Return [x, y] of the center of cell containing provided text 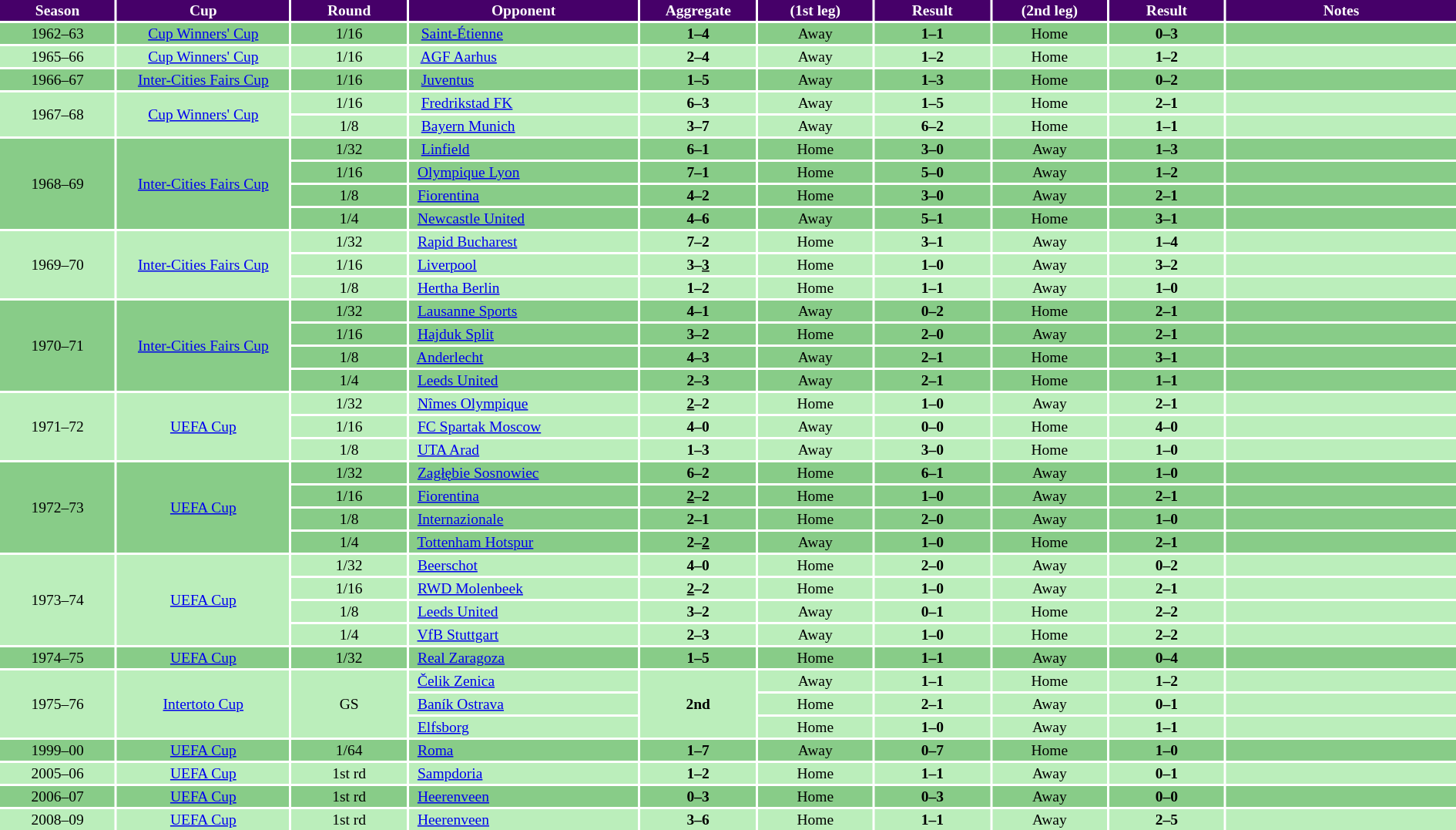
3–7 [698, 126]
Roma [524, 751]
1973–74 [57, 600]
1999–00 [57, 751]
Real Zaragoza [524, 658]
1974–75 [57, 658]
2nd [698, 704]
Čelik Zenica [524, 681]
Zagłębie Sosnowiec [524, 473]
4–2 [698, 196]
3–3 [698, 265]
Notes [1341, 11]
Juventus [524, 80]
Aggregate [698, 11]
RWD Molenbeek [524, 589]
Linfield [524, 150]
Sampdoria [524, 774]
0–7 [932, 751]
Baník Ostrava [524, 704]
2–4 [698, 57]
Hertha Berlin [524, 288]
1975–76 [57, 704]
Elfsborg [524, 728]
Opponent [524, 11]
7–2 [698, 242]
VfB Stuttgart [524, 635]
Liverpool [524, 265]
1962–63 [57, 34]
2005–06 [57, 774]
Tottenham Hotspur [524, 543]
7–1 [698, 173]
FC Spartak Moscow [524, 427]
Bayern Munich [524, 126]
Beerschot [524, 566]
Hajduk Split [524, 334]
1970–71 [57, 345]
4–1 [698, 311]
0–4 [1166, 658]
(1st leg) [815, 11]
1971–72 [57, 427]
4–6 [698, 219]
Anderlecht [524, 358]
Saint-Étienne [524, 34]
1969–70 [57, 265]
3–6 [698, 820]
1965–66 [57, 57]
1/64 [350, 751]
Olympique Lyon [524, 173]
(2nd leg) [1049, 11]
Cup [203, 11]
Intertoto Cup [203, 704]
1972–73 [57, 507]
AGF Aarhus [524, 57]
2008–09 [57, 820]
Nîmes Olympique [524, 404]
1–7 [698, 751]
2–5 [1166, 820]
6–3 [698, 103]
5–1 [932, 219]
Newcastle United [524, 219]
2006–07 [57, 797]
Rapid Bucharest [524, 242]
1967–68 [57, 114]
Internazionale [524, 519]
Lausanne Sports [524, 311]
Round [350, 11]
1968–69 [57, 183]
UTA Arad [524, 450]
Season [57, 11]
1966–67 [57, 80]
GS [350, 704]
4–3 [698, 358]
5–0 [932, 173]
Fredrikstad FK [524, 103]
